Locate the cell with the specified text and output its (X, Y) center coordinate. 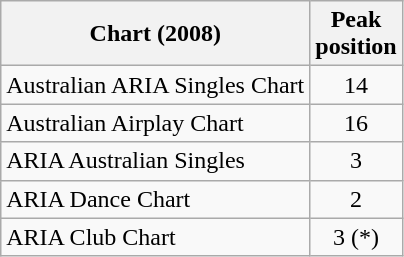
Australian Airplay Chart (156, 123)
Australian ARIA Singles Chart (156, 85)
16 (356, 123)
14 (356, 85)
ARIA Australian Singles (156, 161)
Chart (2008) (156, 34)
ARIA Dance Chart (156, 199)
3 (*) (356, 237)
ARIA Club Chart (156, 237)
3 (356, 161)
2 (356, 199)
Peakposition (356, 34)
